Determine the (X, Y) coordinate at the center of the cell enclosing the given text.  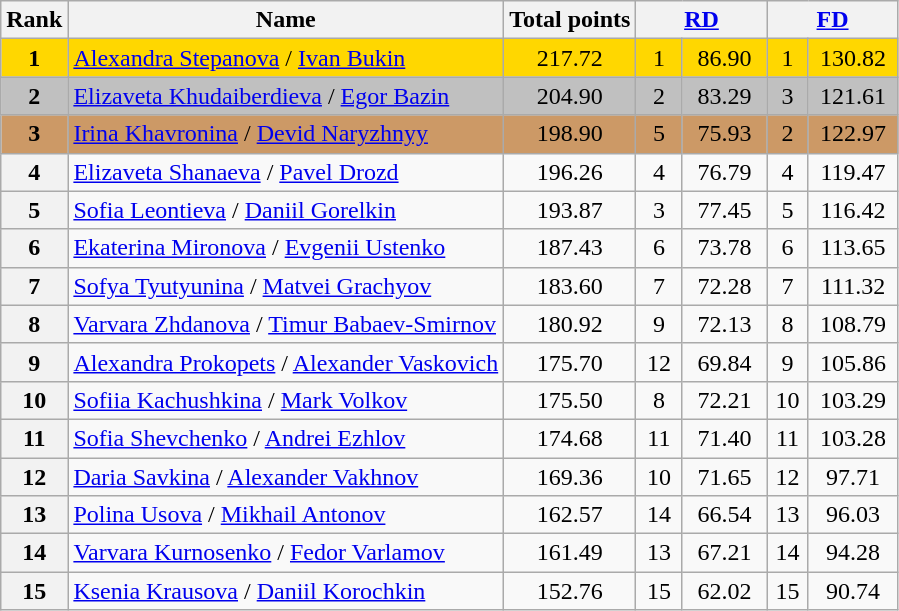
97.71 (853, 477)
86.90 (724, 58)
122.97 (853, 134)
198.90 (570, 134)
Sofiia Kachushkina / Mark Volkov (286, 400)
Rank (34, 20)
94.28 (853, 553)
169.36 (570, 477)
62.02 (724, 591)
72.13 (724, 324)
RD (702, 20)
108.79 (853, 324)
180.92 (570, 324)
Daria Savkina / Alexander Vakhnov (286, 477)
76.79 (724, 172)
77.45 (724, 210)
Total points (570, 20)
Name (286, 20)
193.87 (570, 210)
66.54 (724, 515)
113.65 (853, 248)
Polina Usova / Mikhail Antonov (286, 515)
217.72 (570, 58)
103.28 (853, 438)
103.29 (853, 400)
Irina Khavronina / Devid Naryzhnyy (286, 134)
Varvara Zhdanova / Timur Babaev-Smirnov (286, 324)
83.29 (724, 96)
FD (832, 20)
Ekaterina Mironova / Evgenii Ustenko (286, 248)
196.26 (570, 172)
96.03 (853, 515)
174.68 (570, 438)
121.61 (853, 96)
71.65 (724, 477)
72.28 (724, 286)
69.84 (724, 362)
Alexandra Prokopets / Alexander Vaskovich (286, 362)
130.82 (853, 58)
Elizaveta Shanaeva / Pavel Drozd (286, 172)
175.50 (570, 400)
Varvara Kurnosenko / Fedor Varlamov (286, 553)
111.32 (853, 286)
119.47 (853, 172)
Alexandra Stepanova / Ivan Bukin (286, 58)
Sofia Shevchenko / Andrei Ezhlov (286, 438)
Elizaveta Khudaiberdieva / Egor Bazin (286, 96)
187.43 (570, 248)
Sofya Tyutyunina / Matvei Grachyov (286, 286)
Sofia Leontieva / Daniil Gorelkin (286, 210)
175.70 (570, 362)
161.49 (570, 553)
183.60 (570, 286)
75.93 (724, 134)
162.57 (570, 515)
105.86 (853, 362)
116.42 (853, 210)
71.40 (724, 438)
72.21 (724, 400)
90.74 (853, 591)
Ksenia Krausova / Daniil Korochkin (286, 591)
204.90 (570, 96)
152.76 (570, 591)
73.78 (724, 248)
67.21 (724, 553)
